Identify which cell holds the provided text, then report its (X, Y) central coordinate. 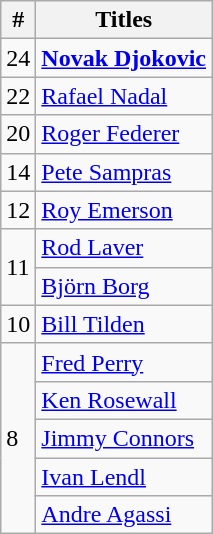
Rafael Nadal (124, 96)
8 (18, 438)
Andre Agassi (124, 515)
24 (18, 58)
Björn Borg (124, 286)
11 (18, 267)
22 (18, 96)
Novak Djokovic (124, 58)
Pete Sampras (124, 172)
Rod Laver (124, 248)
Roy Emerson (124, 210)
Jimmy Connors (124, 438)
Bill Tilden (124, 324)
Ken Rosewall (124, 400)
10 (18, 324)
# (18, 20)
Roger Federer (124, 134)
Fred Perry (124, 362)
12 (18, 210)
20 (18, 134)
Ivan Lendl (124, 477)
14 (18, 172)
Titles (124, 20)
